Pinpoint the cell where the given text exists, returning its [x, y] midpoint coordinate. 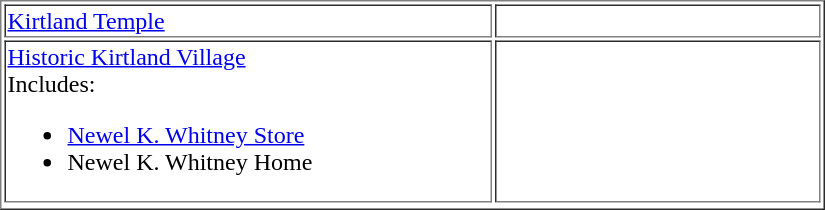
Kirtland Temple [248, 20]
Historic Kirtland VillageIncludes:Newel K. Whitney StoreNewel K. Whitney Home [248, 121]
